Output the [x, y] coordinate of the center of the cell containing the given text.  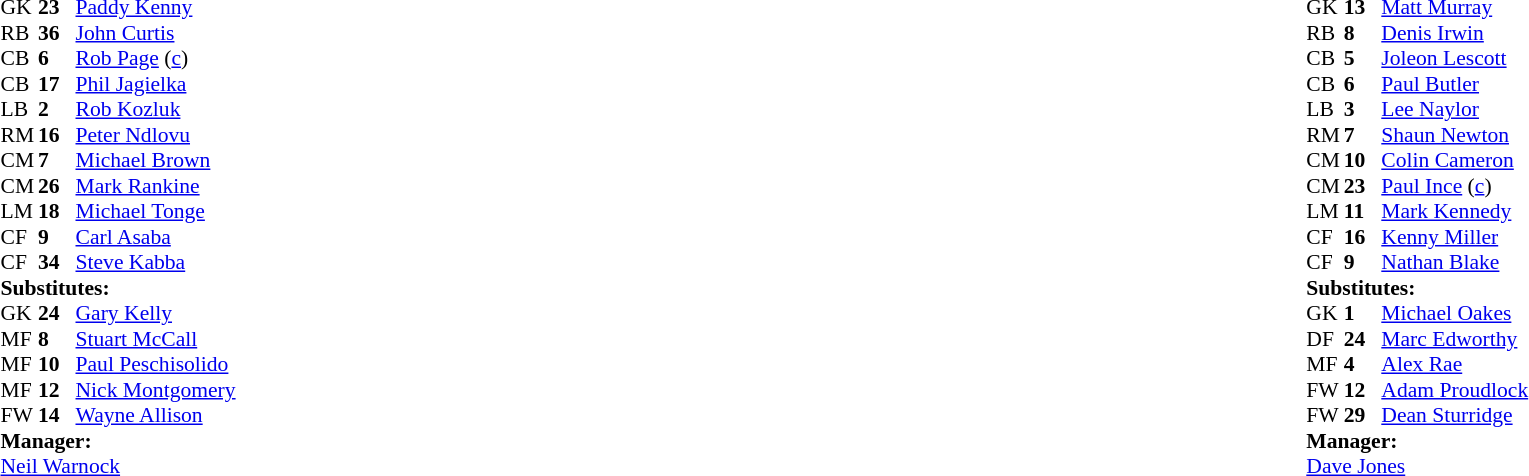
Michael Tonge [156, 211]
Paul Peschisolido [156, 365]
Carl Asaba [156, 237]
Mark Rankine [156, 186]
Lee Naylor [1454, 109]
Rob Page (c) [156, 59]
11 [1363, 211]
Phil Jagielka [156, 84]
34 [57, 263]
Dean Sturridge [1454, 415]
Paul Ince (c) [1454, 186]
Rob Kozluk [156, 109]
Alex Rae [1454, 365]
26 [57, 186]
Denis Irwin [1454, 33]
Joleon Lescott [1454, 59]
4 [1363, 365]
Adam Proudlock [1454, 390]
23 [1363, 186]
Stuart McCall [156, 339]
John Curtis [156, 33]
Michael Brown [156, 161]
17 [57, 84]
Colin Cameron [1454, 161]
29 [1363, 415]
Wayne Allison [156, 415]
Peter Ndlovu [156, 135]
3 [1363, 109]
1 [1363, 313]
Mark Kennedy [1454, 211]
Steve Kabba [156, 263]
DF [1325, 339]
Nick Montgomery [156, 390]
36 [57, 33]
Kenny Miller [1454, 237]
18 [57, 211]
Gary Kelly [156, 313]
Nathan Blake [1454, 263]
Marc Edworthy [1454, 339]
5 [1363, 59]
Paul Butler [1454, 84]
2 [57, 109]
Michael Oakes [1454, 313]
14 [57, 415]
Shaun Newton [1454, 135]
